From the cell containing the given text, extract its center point as (X, Y) coordinate. 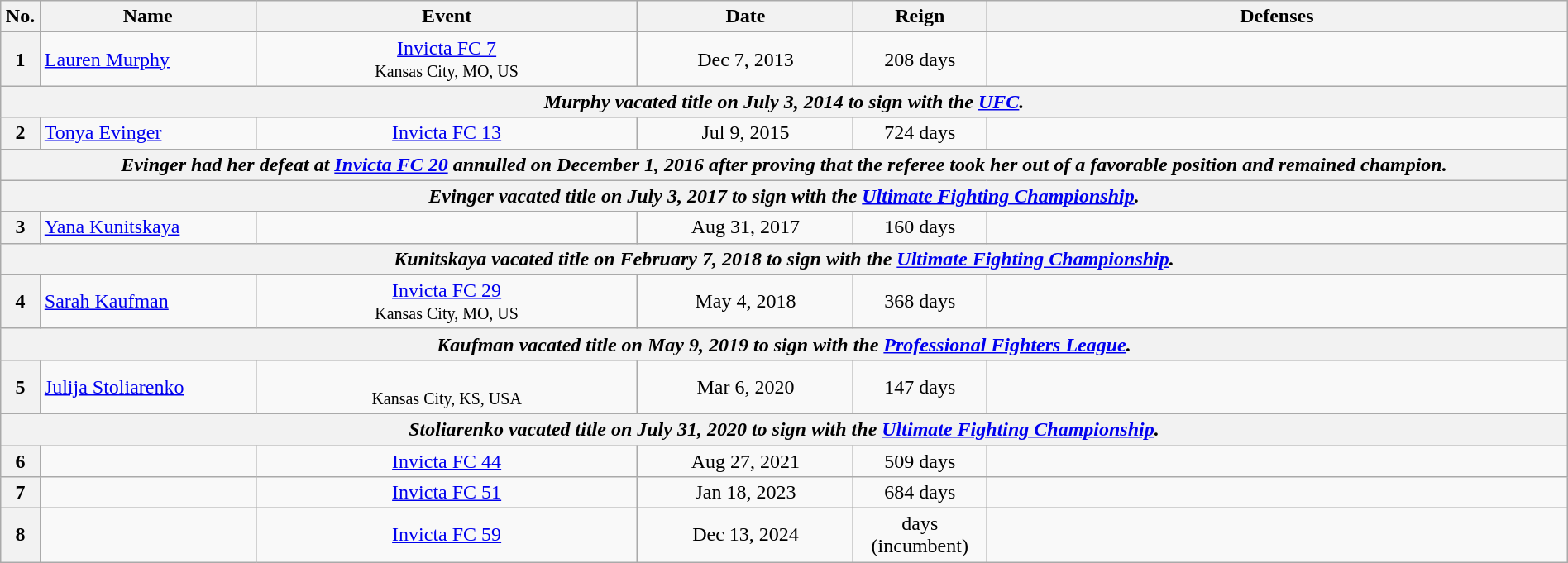
7 (21, 493)
Jan 18, 2023 (746, 493)
Kunitskaya vacated title on February 7, 2018 to sign with the Ultimate Fighting Championship. (784, 259)
160 days (920, 227)
Murphy vacated title on July 3, 2014 to sign with the UFC. (784, 102)
Invicta FC 44 (447, 460)
4 (21, 301)
Dec 13, 2024 (746, 536)
2 (21, 133)
Invicta FC 13 (447, 133)
Kansas City, KS, USA (447, 387)
Tonya Evinger (147, 133)
Invicta FC 29Kansas City, MO, US (447, 301)
Aug 27, 2021 (746, 460)
1 (21, 60)
Date (746, 17)
Yana Kunitskaya (147, 227)
147 days (920, 387)
3 (21, 227)
Dec 7, 2013 (746, 60)
6 (21, 460)
5 (21, 387)
684 days (920, 493)
Jul 9, 2015 (746, 133)
509 days (920, 460)
208 days (920, 60)
Invicta FC 7Kansas City, MO, US (447, 60)
No. (21, 17)
Evinger vacated title on July 3, 2017 to sign with the Ultimate Fighting Championship. (784, 196)
Aug 31, 2017 (746, 227)
days(incumbent) (920, 536)
Kaufman vacated title on May 9, 2019 to sign with the Professional Fighters League. (784, 344)
Lauren Murphy (147, 60)
Event (447, 17)
May 4, 2018 (746, 301)
Julija Stoliarenko (147, 387)
8 (21, 536)
Mar 6, 2020 (746, 387)
Invicta FC 51 (447, 493)
Name (147, 17)
Invicta FC 59 (447, 536)
Defenses (1277, 17)
Stoliarenko vacated title on July 31, 2020 to sign with the Ultimate Fighting Championship. (784, 429)
368 days (920, 301)
724 days (920, 133)
Reign (920, 17)
Sarah Kaufman (147, 301)
